Provide the [X, Y] coordinate of the cell's center where the given text is located.  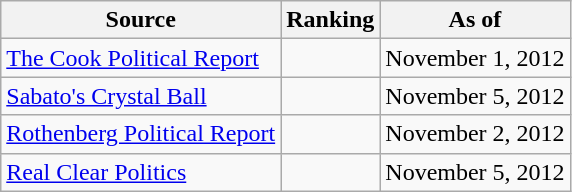
Sabato's Crystal Ball [141, 96]
November 2, 2012 [475, 134]
As of [475, 20]
Rothenberg Political Report [141, 134]
November 1, 2012 [475, 58]
The Cook Political Report [141, 58]
Source [141, 20]
Real Clear Politics [141, 172]
Ranking [330, 20]
